Search for the cell housing the specified text and yield its [x, y] center coordinate. 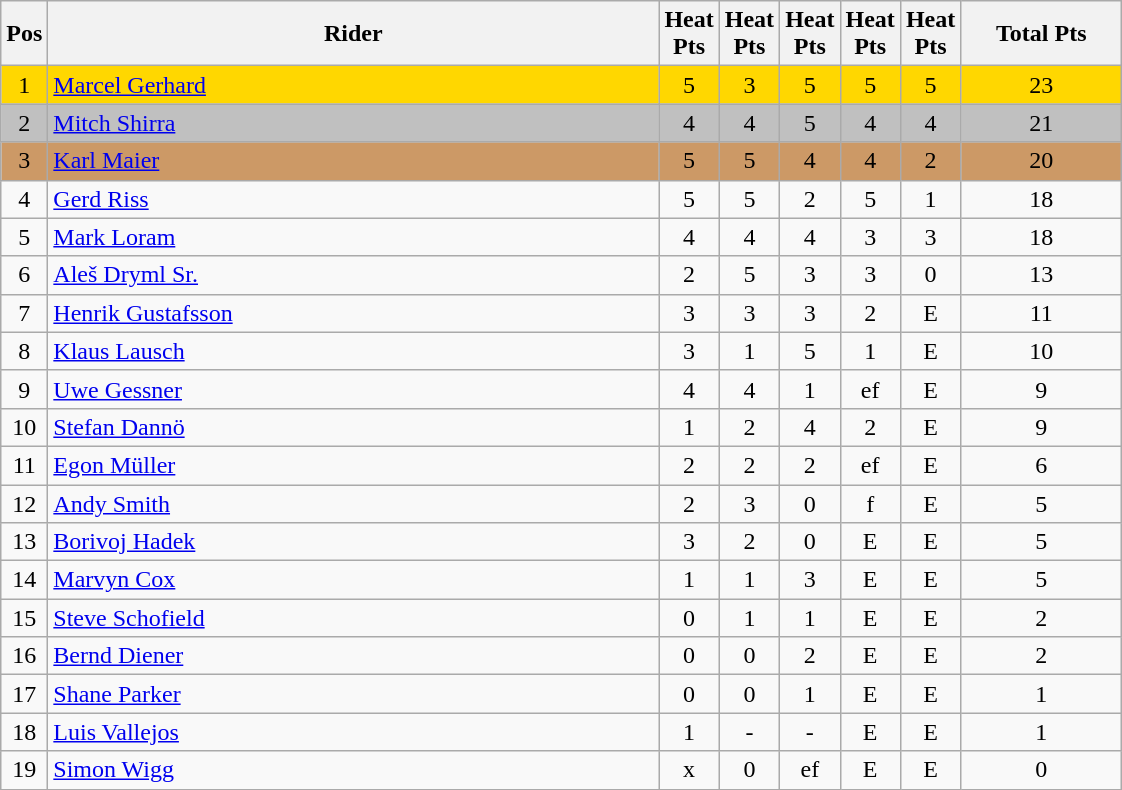
15 [24, 618]
Klaus Lausch [354, 351]
19 [24, 770]
Shane Parker [354, 694]
Henrik Gustafsson [354, 313]
17 [24, 694]
Aleš Dryml Sr. [354, 275]
Rider [354, 34]
Uwe Gessner [354, 389]
23 [1042, 85]
20 [1042, 161]
Bernd Diener [354, 656]
16 [24, 656]
Andy Smith [354, 503]
Stefan Dannö [354, 427]
Egon Müller [354, 465]
7 [24, 313]
x [689, 770]
Marcel Gerhard [354, 85]
Total Pts [1042, 34]
Luis Vallejos [354, 732]
Karl Maier [354, 161]
Simon Wigg [354, 770]
12 [24, 503]
Steve Schofield [354, 618]
f [870, 503]
Mitch Shirra [354, 123]
Pos [24, 34]
8 [24, 351]
Mark Loram [354, 237]
21 [1042, 123]
14 [24, 580]
Borivoj Hadek [354, 542]
Gerd Riss [354, 199]
Marvyn Cox [354, 580]
